Find where the given text appears and provide that cell's center as (X, Y) coordinate. 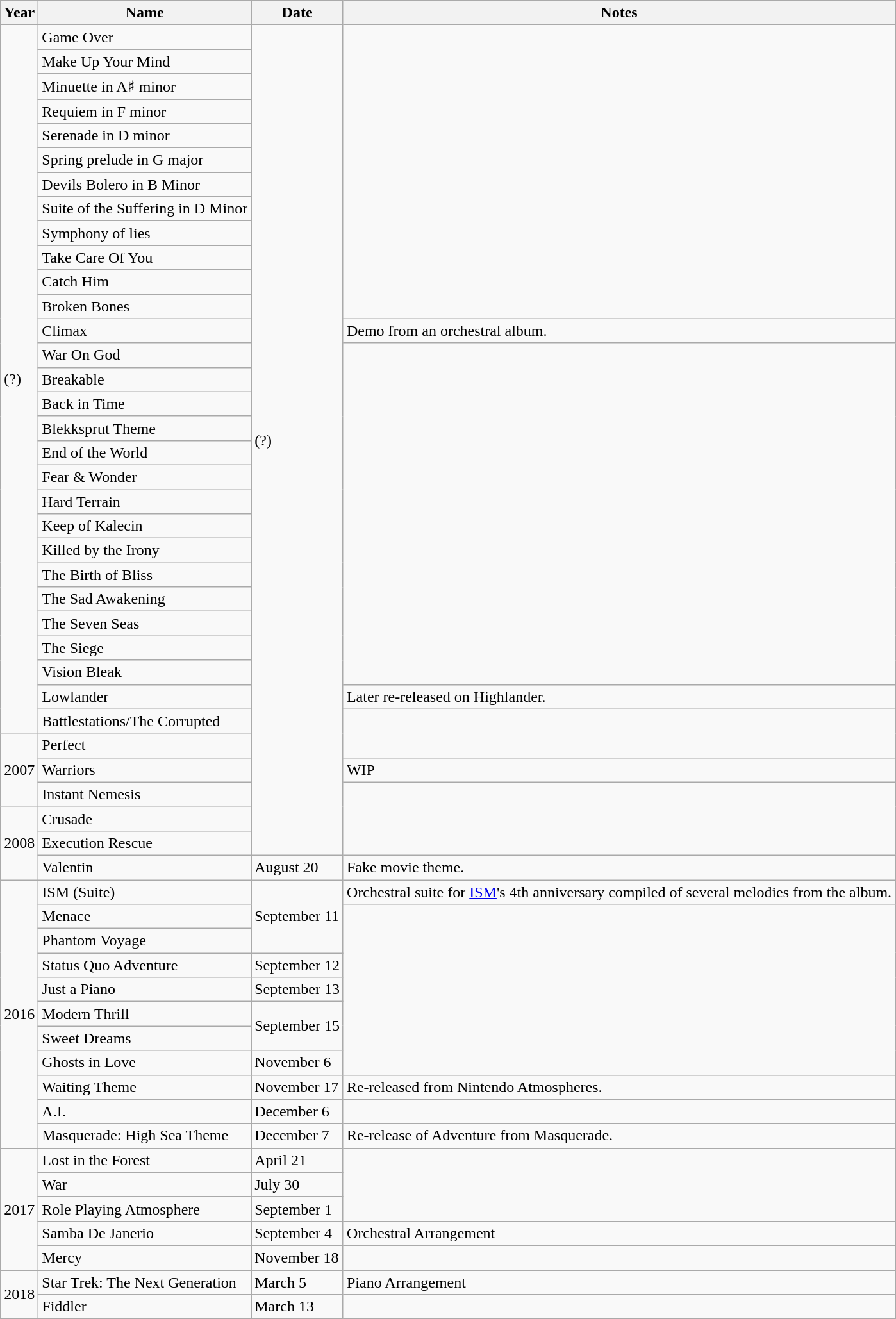
March 13 (297, 1307)
Game Over (145, 37)
Climax (145, 331)
September 12 (297, 965)
Waiting Theme (145, 1087)
Ghosts in Love (145, 1063)
End of the World (145, 452)
Take Care Of You (145, 258)
WIP (619, 770)
2017 (19, 1209)
Back in Time (145, 404)
2018 (19, 1295)
Make Up Your Mind (145, 62)
November 18 (297, 1257)
Masquerade: High Sea Theme (145, 1136)
September 11 (297, 916)
Phantom Voyage (145, 941)
September 4 (297, 1233)
July 30 (297, 1184)
August 20 (297, 867)
Fake movie theme. (619, 867)
Re-released from Nintendo Atmospheres. (619, 1087)
Killed by the Irony (145, 551)
Valentin (145, 867)
Catch Him (145, 282)
Warriors (145, 770)
Symphony of lies (145, 233)
Menace (145, 917)
The Siege (145, 648)
2016 (19, 1014)
Status Quo Adventure (145, 965)
Later re-released on Highlander. (619, 697)
Year (19, 13)
Lost in the Forest (145, 1160)
April 21 (297, 1160)
September 15 (297, 1026)
2008 (19, 843)
A.I. (145, 1111)
Demo from an orchestral album. (619, 331)
Mercy (145, 1257)
Notes (619, 13)
September 13 (297, 990)
Perfect (145, 745)
Name (145, 13)
ISM (Suite) (145, 892)
Fiddler (145, 1307)
Minuette in A♯ minor (145, 87)
Keep of Kalecin (145, 526)
The Birth of Bliss (145, 575)
Just a Piano (145, 990)
War (145, 1184)
November 6 (297, 1063)
Requiem in F minor (145, 111)
Instant Nemesis (145, 794)
Orchestral Arrangement (619, 1233)
Date (297, 13)
Re-release of Adventure from Masquerade. (619, 1136)
2007 (19, 770)
March 5 (297, 1282)
Crusade (145, 818)
Serenade in D minor (145, 136)
Star Trek: The Next Generation (145, 1282)
Hard Terrain (145, 502)
War On God (145, 355)
Modern Thrill (145, 1014)
Lowlander (145, 697)
Broken Bones (145, 306)
Suite of the Suffering in D Minor (145, 209)
November 17 (297, 1087)
The Seven Seas (145, 624)
Breakable (145, 379)
Fear & Wonder (145, 477)
Blekksprut Theme (145, 428)
The Sad Awakening (145, 599)
Battlestations/The Corrupted (145, 721)
Vision Bleak (145, 672)
December 6 (297, 1111)
Devils Bolero in B Minor (145, 185)
Piano Arrangement (619, 1282)
December 7 (297, 1136)
Sweet Dreams (145, 1038)
Execution Rescue (145, 843)
September 1 (297, 1209)
Samba De Janerio (145, 1233)
Orchestral suite for ISM's 4th anniversary compiled of several melodies from the album. (619, 892)
Spring prelude in G major (145, 160)
Role Playing Atmosphere (145, 1209)
